Find where the given text appears and provide that cell's center as [X, Y] coordinate. 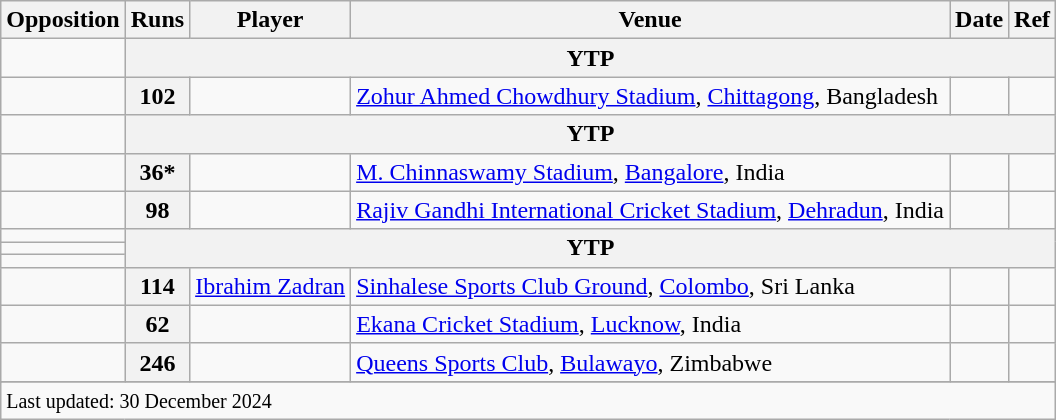
Zohur Ahmed Chowdhury Stadium, Chittagong, Bangladesh [650, 96]
Runs [157, 20]
246 [157, 362]
Rajiv Gandhi International Cricket Stadium, Dehradun, India [650, 210]
Player [270, 20]
M. Chinnaswamy Stadium, Bangalore, India [650, 172]
114 [157, 286]
62 [157, 324]
Opposition [63, 20]
Ibrahim Zadran [270, 286]
36* [157, 172]
Ref [1032, 20]
Queens Sports Club, Bulawayo, Zimbabwe [650, 362]
98 [157, 210]
102 [157, 96]
Venue [650, 20]
Date [980, 20]
Ekana Cricket Stadium, Lucknow, India [650, 324]
Last updated: 30 December 2024 [528, 400]
Sinhalese Sports Club Ground, Colombo, Sri Lanka [650, 286]
